Return (x, y) of the center of cell containing provided text 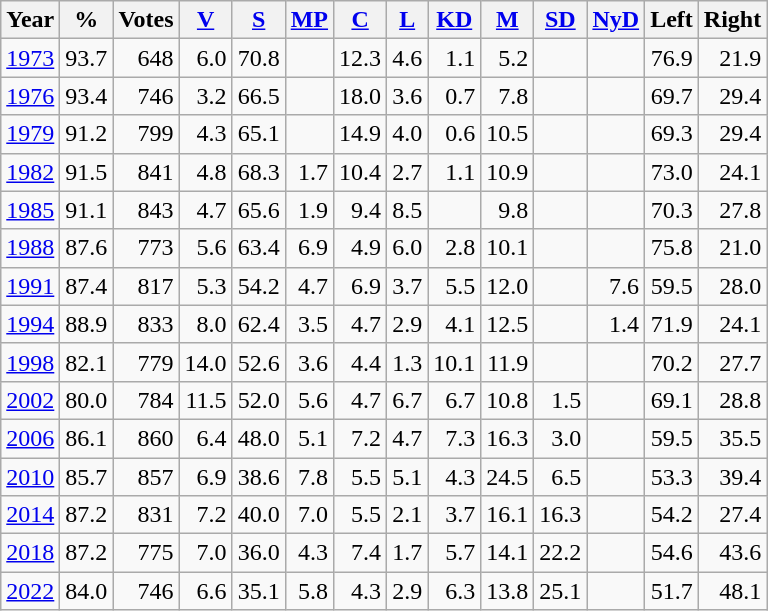
2.1 (408, 515)
69.1 (672, 400)
L (408, 20)
1.5 (560, 400)
2022 (30, 591)
648 (146, 58)
93.4 (86, 96)
11.5 (206, 400)
M (508, 20)
% (86, 20)
1982 (30, 172)
NyD (616, 20)
784 (146, 400)
7.4 (360, 553)
39.4 (732, 477)
13.8 (508, 591)
1998 (30, 362)
10.5 (508, 134)
63.4 (258, 248)
84.0 (86, 591)
16.1 (508, 515)
70.2 (672, 362)
4.4 (360, 362)
88.9 (86, 324)
2010 (30, 477)
91.1 (86, 210)
73.0 (672, 172)
V (206, 20)
5.7 (454, 553)
14.9 (360, 134)
1973 (30, 58)
14.0 (206, 362)
87.4 (86, 286)
9.4 (360, 210)
C (360, 20)
51.7 (672, 591)
Left (672, 20)
10.4 (360, 172)
36.0 (258, 553)
1985 (30, 210)
66.5 (258, 96)
4.9 (360, 248)
4.0 (408, 134)
91.5 (86, 172)
7.3 (454, 438)
62.4 (258, 324)
85.7 (86, 477)
28.8 (732, 400)
3.5 (309, 324)
82.1 (86, 362)
91.2 (86, 134)
25.1 (560, 591)
779 (146, 362)
1976 (30, 96)
1991 (30, 286)
6.4 (206, 438)
SD (560, 20)
71.9 (672, 324)
12.0 (508, 286)
3.0 (560, 438)
93.7 (86, 58)
3.2 (206, 96)
8.5 (408, 210)
52.0 (258, 400)
21.0 (732, 248)
Right (732, 20)
1.4 (616, 324)
48.1 (732, 591)
6.5 (560, 477)
831 (146, 515)
Year (30, 20)
1994 (30, 324)
22.2 (560, 553)
69.7 (672, 96)
7.6 (616, 286)
40.0 (258, 515)
69.3 (672, 134)
5.2 (508, 58)
860 (146, 438)
76.9 (672, 58)
799 (146, 134)
27.4 (732, 515)
Votes (146, 20)
10.9 (508, 172)
35.5 (732, 438)
48.0 (258, 438)
11.9 (508, 362)
54.6 (672, 553)
24.5 (508, 477)
1.3 (408, 362)
87.6 (86, 248)
1988 (30, 248)
6.6 (206, 591)
35.1 (258, 591)
773 (146, 248)
65.1 (258, 134)
21.9 (732, 58)
38.6 (258, 477)
14.1 (508, 553)
43.6 (732, 553)
2014 (30, 515)
70.3 (672, 210)
857 (146, 477)
1979 (30, 134)
775 (146, 553)
80.0 (86, 400)
18.0 (360, 96)
S (258, 20)
2006 (30, 438)
4.1 (454, 324)
2.8 (454, 248)
5.3 (206, 286)
52.6 (258, 362)
4.6 (408, 58)
MP (309, 20)
KD (454, 20)
2.7 (408, 172)
27.8 (732, 210)
9.8 (508, 210)
65.6 (258, 210)
1.9 (309, 210)
10.8 (508, 400)
0.7 (454, 96)
53.3 (672, 477)
2002 (30, 400)
86.1 (86, 438)
4.8 (206, 172)
68.3 (258, 172)
70.8 (258, 58)
28.0 (732, 286)
833 (146, 324)
817 (146, 286)
843 (146, 210)
12.3 (360, 58)
75.8 (672, 248)
0.6 (454, 134)
27.7 (732, 362)
5.8 (309, 591)
2018 (30, 553)
841 (146, 172)
6.3 (454, 591)
8.0 (206, 324)
12.5 (508, 324)
